Scan for the cell matching the given text and deliver its [X, Y] coordinate at center. 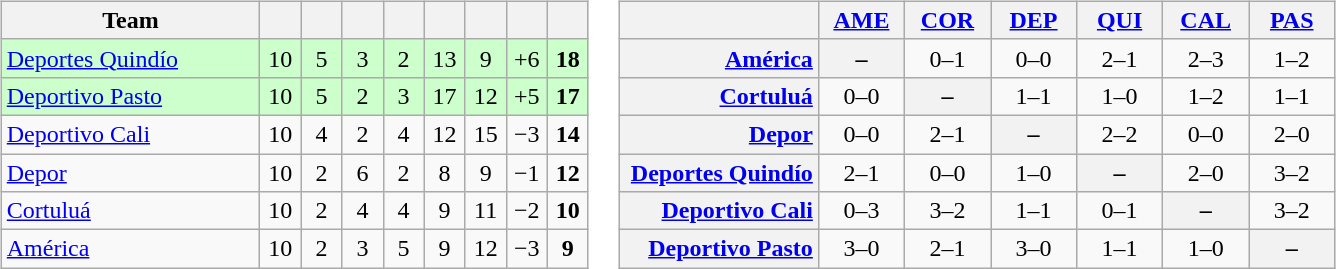
AME [861, 20]
8 [444, 173]
14 [568, 134]
6 [362, 173]
PAS [1292, 20]
+6 [526, 58]
COR [947, 20]
2–3 [1206, 58]
CAL [1206, 20]
−2 [526, 211]
11 [486, 211]
−1 [526, 173]
2–2 [1120, 134]
DEP [1033, 20]
18 [568, 58]
0–3 [861, 211]
15 [486, 134]
13 [444, 58]
+5 [526, 96]
Team [130, 20]
QUI [1120, 20]
